Extract the [x, y] coordinate from the center of the cell holding the provided text.  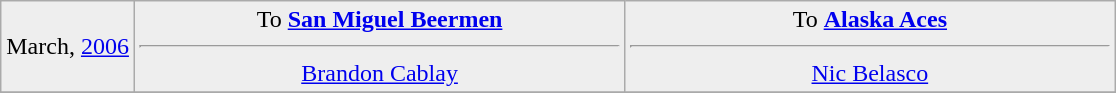
March, 2006 [68, 47]
To Alaska AcesNic Belasco [870, 47]
To San Miguel BeermenBrandon Cablay [379, 47]
